Find where the given text appears and provide that cell's center as (X, Y) coordinate. 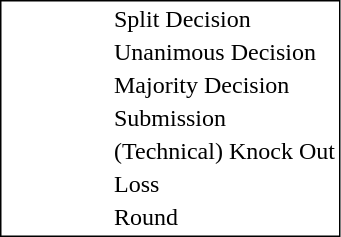
Split Decision (224, 19)
Round (224, 217)
(Technical) Knock Out (224, 151)
Loss (224, 185)
Submission (224, 119)
Majority Decision (224, 85)
Unanimous Decision (224, 53)
